Locate the cell with the specified text and output its [x, y] center coordinate. 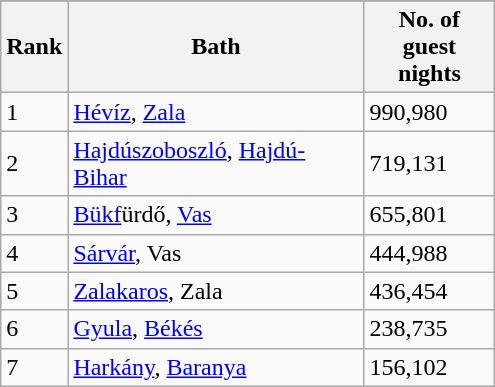
No. of guest nights [430, 47]
436,454 [430, 291]
Rank [34, 47]
Gyula, Békés [216, 329]
Hajdúszoboszló, Hajdú-Bihar [216, 164]
Bükfürdő, Vas [216, 215]
7 [34, 367]
Harkány, Baranya [216, 367]
Hévíz, Zala [216, 112]
Sárvár, Vas [216, 253]
2 [34, 164]
719,131 [430, 164]
444,988 [430, 253]
Bath [216, 47]
156,102 [430, 367]
3 [34, 215]
1 [34, 112]
Zalakaros, Zala [216, 291]
4 [34, 253]
990,980 [430, 112]
5 [34, 291]
6 [34, 329]
238,735 [430, 329]
655,801 [430, 215]
